Return (x, y) of the center of cell containing provided text 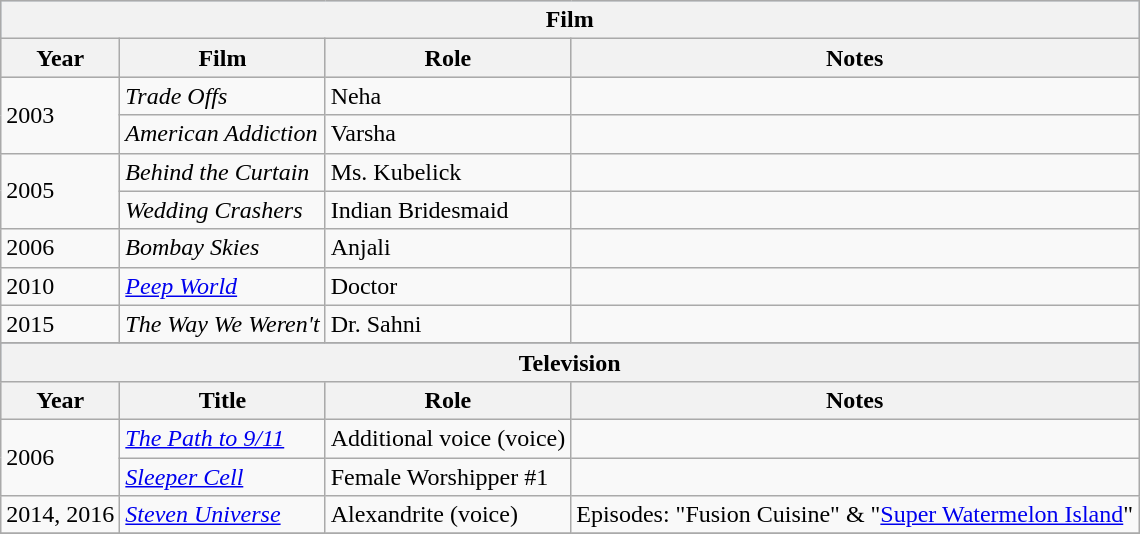
2014, 2016 (60, 515)
Additional voice (voice) (448, 438)
American Addiction (222, 134)
Varsha (448, 134)
Sleeper Cell (222, 477)
Female Worshipper #1 (448, 477)
Bombay Skies (222, 248)
Television (570, 362)
Steven Universe (222, 515)
Trade Offs (222, 96)
Indian Bridesmaid (448, 210)
2003 (60, 115)
The Path to 9/11 (222, 438)
Alexandrite (voice) (448, 515)
2015 (60, 324)
2005 (60, 191)
Dr. Sahni (448, 324)
Peep World (222, 286)
Behind the Curtain (222, 172)
Ms. Kubelick (448, 172)
2010 (60, 286)
Wedding Crashers (222, 210)
The Way We Weren't (222, 324)
Anjali (448, 248)
Neha (448, 96)
Title (222, 400)
Doctor (448, 286)
Episodes: "Fusion Cuisine" & "Super Watermelon Island" (855, 515)
